Pinpoint the cell where the given text exists, returning its (X, Y) midpoint coordinate. 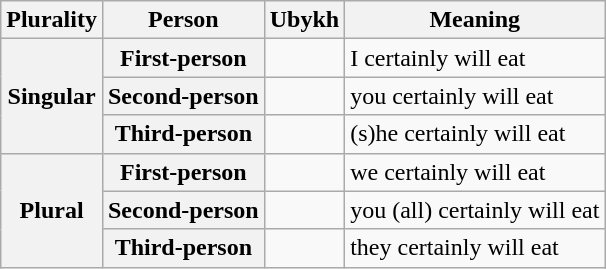
we certainly will eat (475, 172)
I certainly will eat (475, 58)
you (all) certainly will eat (475, 210)
Plurality (52, 20)
(s)he certainly will eat (475, 134)
Ubykh (304, 20)
you certainly will eat (475, 96)
Singular (52, 96)
Meaning (475, 20)
Person (183, 20)
they certainly will eat (475, 248)
Plural (52, 210)
